Capture the cell that displays the provided text and extract its [X, Y] central coordinate. 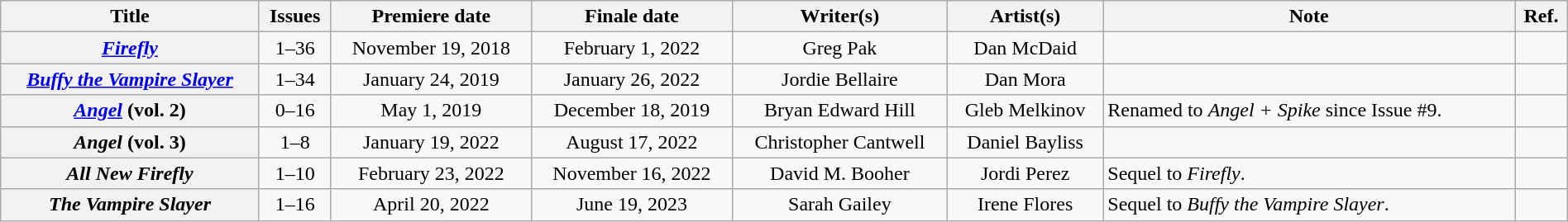
August 17, 2022 [632, 142]
November 16, 2022 [632, 173]
Bryan Edward Hill [839, 111]
Jordie Bellaire [839, 79]
Finale date [632, 17]
Daniel Bayliss [1025, 142]
Dan McDaid [1025, 48]
The Vampire Slayer [130, 205]
Ref. [1542, 17]
June 19, 2023 [632, 205]
Firefly [130, 48]
All New Firefly [130, 173]
May 1, 2019 [432, 111]
1–34 [294, 79]
0–16 [294, 111]
Note [1309, 17]
1–36 [294, 48]
Gleb Melkinov [1025, 111]
1–16 [294, 205]
Premiere date [432, 17]
December 18, 2019 [632, 111]
Jordi Perez [1025, 173]
Sarah Gailey [839, 205]
Angel (vol. 3) [130, 142]
Sequel to Buffy the Vampire Slayer. [1309, 205]
February 23, 2022 [432, 173]
Sequel to Firefly. [1309, 173]
Writer(s) [839, 17]
Dan Mora [1025, 79]
David M. Booher [839, 173]
Renamed to Angel + Spike since Issue #9. [1309, 111]
Angel (vol. 2) [130, 111]
Greg Pak [839, 48]
Irene Flores [1025, 205]
Title [130, 17]
Buffy the Vampire Slayer [130, 79]
January 26, 2022 [632, 79]
January 24, 2019 [432, 79]
Christopher Cantwell [839, 142]
1–10 [294, 173]
February 1, 2022 [632, 48]
April 20, 2022 [432, 205]
Issues [294, 17]
November 19, 2018 [432, 48]
Artist(s) [1025, 17]
January 19, 2022 [432, 142]
1–8 [294, 142]
